Detect which cell encompasses the target text, then output its [X, Y] center coordinate. 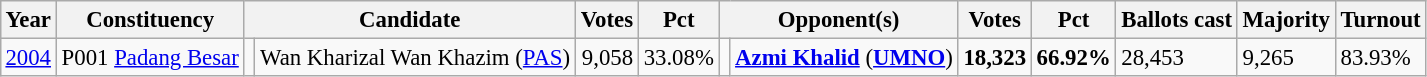
Azmi Khalid (UMNO) [844, 57]
Opponent(s) [838, 20]
Ballots cast [1176, 20]
Year [28, 20]
9,265 [1286, 57]
2004 [28, 57]
33.08% [678, 57]
83.93% [1380, 57]
Majority [1286, 20]
9,058 [606, 57]
Turnout [1380, 20]
Candidate [410, 20]
28,453 [1176, 57]
18,323 [994, 57]
66.92% [1074, 57]
Wan Kharizal Wan Khazim (PAS) [416, 57]
Constituency [150, 20]
P001 Padang Besar [150, 57]
